Provide the [X, Y] coordinate of the cell's center where the given text is located.  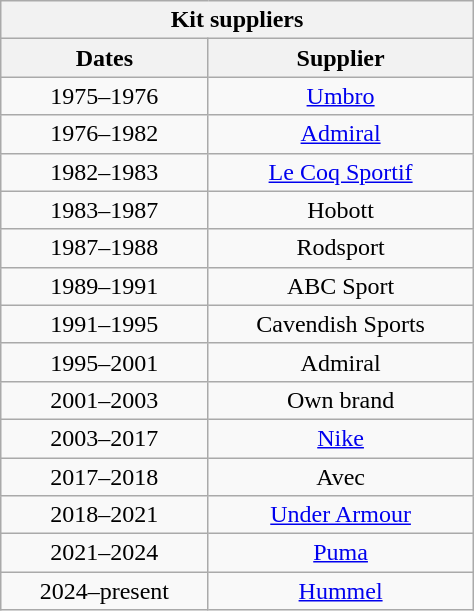
2021–2024 [104, 553]
1991–1995 [104, 324]
1982–1983 [104, 172]
ABC Sport [340, 286]
Hummel [340, 591]
1987–1988 [104, 248]
2017–2018 [104, 477]
Own brand [340, 400]
1983–1987 [104, 210]
Kit suppliers [237, 20]
Nike [340, 438]
Hobott [340, 210]
2001–2003 [104, 400]
Avec [340, 477]
1989–1991 [104, 286]
2003–2017 [104, 438]
Dates [104, 58]
1975–1976 [104, 96]
Puma [340, 553]
2024–present [104, 591]
1995–2001 [104, 362]
Umbro [340, 96]
Cavendish Sports [340, 324]
Under Armour [340, 515]
2018–2021 [104, 515]
Supplier [340, 58]
1976–1982 [104, 134]
Rodsport [340, 248]
Le Coq Sportif [340, 172]
